Find where the given text appears and provide that cell's center as (X, Y) coordinate. 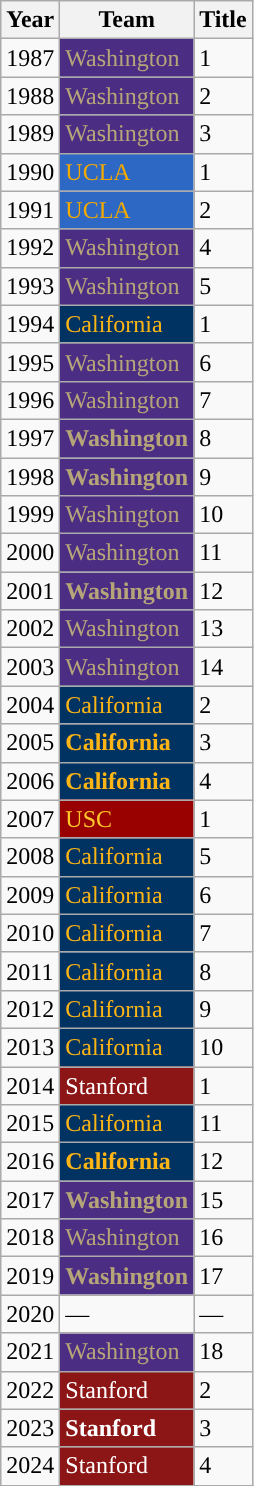
1995 (30, 362)
2010 (30, 933)
2018 (30, 1238)
2012 (30, 1009)
2005 (30, 743)
2024 (30, 1466)
Team (127, 20)
2011 (30, 971)
2022 (30, 1390)
2021 (30, 1352)
1991 (30, 210)
Year (30, 20)
2007 (30, 819)
1989 (30, 134)
1998 (30, 477)
2013 (30, 1047)
2002 (30, 629)
2008 (30, 857)
14 (224, 667)
2003 (30, 667)
2009 (30, 895)
2020 (30, 1314)
2015 (30, 1124)
15 (224, 1200)
1999 (30, 515)
2016 (30, 1162)
Title (224, 20)
13 (224, 629)
2006 (30, 781)
1990 (30, 172)
2023 (30, 1428)
1993 (30, 286)
2017 (30, 1200)
1988 (30, 96)
16 (224, 1238)
2000 (30, 553)
2004 (30, 705)
2014 (30, 1085)
18 (224, 1352)
1992 (30, 248)
1997 (30, 438)
1994 (30, 324)
2019 (30, 1276)
USC (127, 819)
1996 (30, 400)
1987 (30, 58)
17 (224, 1276)
2001 (30, 591)
